Provide the (X, Y) coordinate of the cell's center where the given text is located.  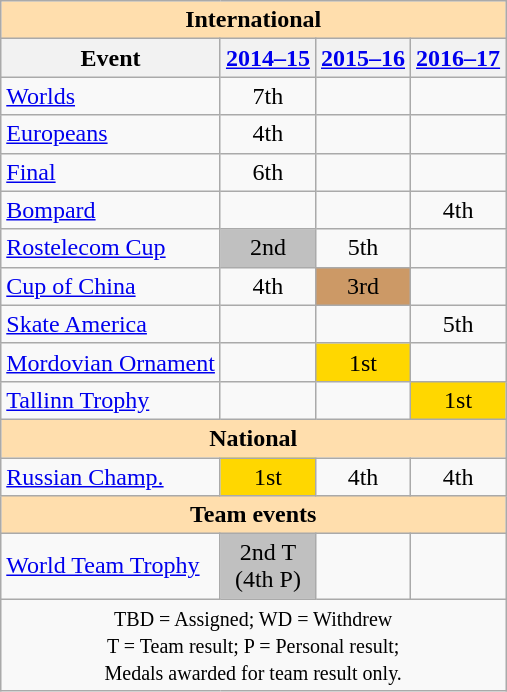
2014–15 (268, 58)
6th (268, 172)
7th (268, 96)
Rostelecom Cup (111, 248)
Russian Champ. (111, 477)
2016–17 (458, 58)
TBD = Assigned; WD = Withdrew T = Team result; P = Personal result; Medals awarded for team result only. (254, 645)
Skate America (111, 324)
Europeans (111, 134)
Event (111, 58)
International (254, 20)
Cup of China (111, 286)
Bompard (111, 210)
3rd (362, 286)
Tallinn Trophy (111, 400)
World Team Trophy (111, 566)
2nd (268, 248)
Mordovian Ornament (111, 362)
Final (111, 172)
National (254, 438)
Team events (254, 515)
Worlds (111, 96)
2015–16 (362, 58)
2nd T (4th P) (268, 566)
